Locate the cell with the specified text and output its [X, Y] center coordinate. 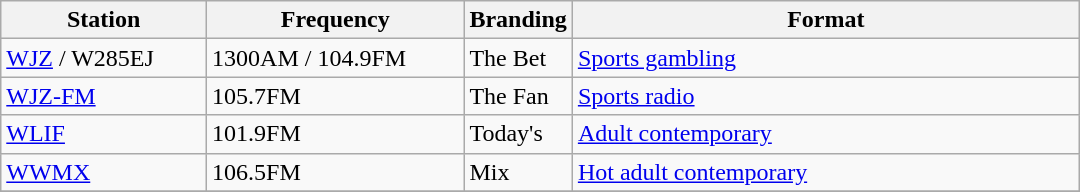
Frequency [336, 20]
WWMX [104, 172]
Sports gambling [826, 58]
1300AM / 104.9FM [336, 58]
Mix [518, 172]
Format [826, 20]
Hot adult contemporary [826, 172]
105.7FM [336, 96]
WJZ / W285EJ [104, 58]
WJZ-FM [104, 96]
Sports radio [826, 96]
WLIF [104, 134]
Branding [518, 20]
Adult contemporary [826, 134]
The Fan [518, 96]
106.5FM [336, 172]
The Bet [518, 58]
Today's [518, 134]
101.9FM [336, 134]
Station [104, 20]
